Provide the (X, Y) coordinate of the cell's center where the given text is located.  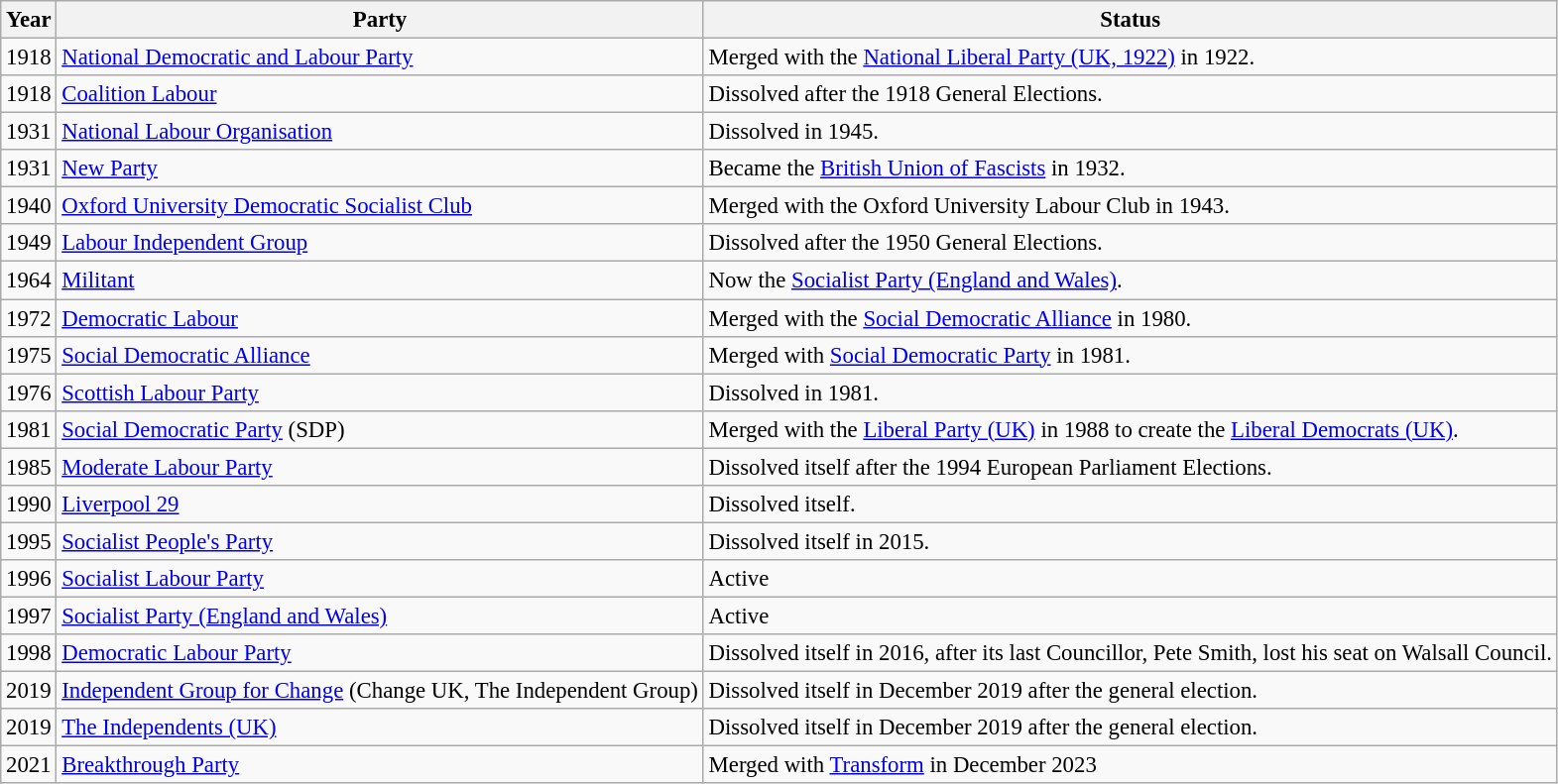
1972 (29, 318)
Dissolved itself in 2016, after its last Councillor, Pete Smith, lost his seat on Walsall Council. (1131, 653)
1996 (29, 579)
Merged with Transform in December 2023 (1131, 765)
Socialist People's Party (380, 541)
Dissolved in 1945. (1131, 132)
2021 (29, 765)
1940 (29, 206)
1985 (29, 467)
1990 (29, 504)
Independent Group for Change (Change UK, The Independent Group) (380, 691)
National Democratic and Labour Party (380, 57)
Socialist Labour Party (380, 579)
Dissolved in 1981. (1131, 392)
New Party (380, 168)
Liverpool 29 (380, 504)
Year (29, 20)
Moderate Labour Party (380, 467)
Socialist Party (England and Wales) (380, 616)
1976 (29, 392)
Dissolved after the 1950 General Elections. (1131, 243)
Dissolved itself. (1131, 504)
Now the Socialist Party (England and Wales). (1131, 280)
1997 (29, 616)
Democratic Labour Party (380, 653)
The Independents (UK) (380, 728)
1998 (29, 653)
Social Democratic Party (SDP) (380, 429)
Merged with the Oxford University Labour Club in 1943. (1131, 206)
Scottish Labour Party (380, 392)
Merged with the National Liberal Party (UK, 1922) in 1922. (1131, 57)
Labour Independent Group (380, 243)
1995 (29, 541)
1949 (29, 243)
Militant (380, 280)
Dissolved itself after the 1994 European Parliament Elections. (1131, 467)
Merged with Social Democratic Party in 1981. (1131, 355)
Oxford University Democratic Socialist Club (380, 206)
Breakthrough Party (380, 765)
Merged with the Liberal Party (UK) in 1988 to create the Liberal Democrats (UK). (1131, 429)
Dissolved itself in 2015. (1131, 541)
Democratic Labour (380, 318)
1981 (29, 429)
Party (380, 20)
Dissolved after the 1918 General Elections. (1131, 94)
Became the British Union of Fascists in 1932. (1131, 168)
1975 (29, 355)
Coalition Labour (380, 94)
Merged with the Social Democratic Alliance in 1980. (1131, 318)
Social Democratic Alliance (380, 355)
Status (1131, 20)
1964 (29, 280)
National Labour Organisation (380, 132)
